Detect which cell encompasses the target text, then output its (x, y) center coordinate. 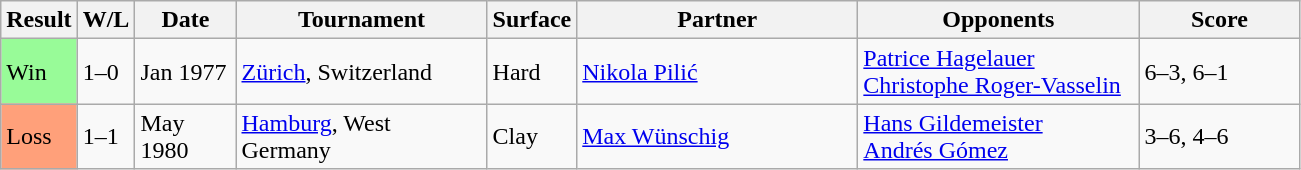
Patrice Hagelauer Christophe Roger-Vasselin (998, 72)
Nikola Pilić (718, 72)
3–6, 4–6 (1220, 136)
1–0 (106, 72)
Win (39, 72)
Hans Gildemeister Andrés Gómez (998, 136)
W/L (106, 20)
Partner (718, 20)
Max Wünschig (718, 136)
Date (186, 20)
Zürich, Switzerland (362, 72)
Tournament (362, 20)
May 1980 (186, 136)
Result (39, 20)
Hard (532, 72)
6–3, 6–1 (1220, 72)
1–1 (106, 136)
Surface (532, 20)
Hamburg, West Germany (362, 136)
Clay (532, 136)
Loss (39, 136)
Opponents (998, 20)
Score (1220, 20)
Jan 1977 (186, 72)
